Find where the given text appears and provide that cell's center as (X, Y) coordinate. 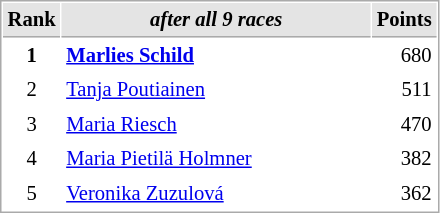
Maria Riesch (216, 124)
4 (32, 158)
Maria Pietilä Holmner (216, 158)
3 (32, 124)
Rank (32, 20)
1 (32, 56)
Marlies Schild (216, 56)
Veronika Zuzulová (216, 194)
470 (404, 124)
5 (32, 194)
after all 9 races (216, 20)
680 (404, 56)
Tanja Poutiainen (216, 90)
362 (404, 194)
Points (404, 20)
2 (32, 90)
511 (404, 90)
382 (404, 158)
